Scan for the cell matching the given text and deliver its [X, Y] coordinate at center. 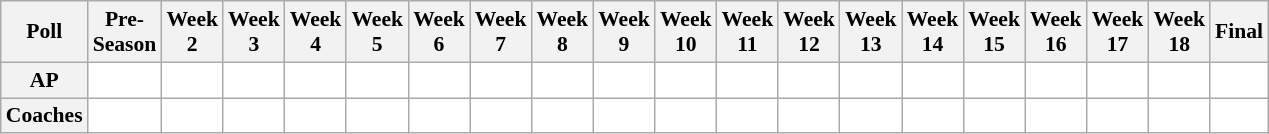
Week8 [562, 32]
Final [1239, 32]
Week14 [933, 32]
Week3 [254, 32]
Week6 [439, 32]
Week2 [192, 32]
Week5 [377, 32]
Coaches [44, 116]
Week17 [1118, 32]
Poll [44, 32]
Week18 [1179, 32]
Week4 [316, 32]
Week9 [624, 32]
Week12 [809, 32]
Week16 [1056, 32]
Week11 [748, 32]
AP [44, 80]
Pre-Season [125, 32]
Week7 [501, 32]
Week13 [871, 32]
Week10 [686, 32]
Week15 [994, 32]
